Output the [x, y] coordinate of the center of the cell containing the given text.  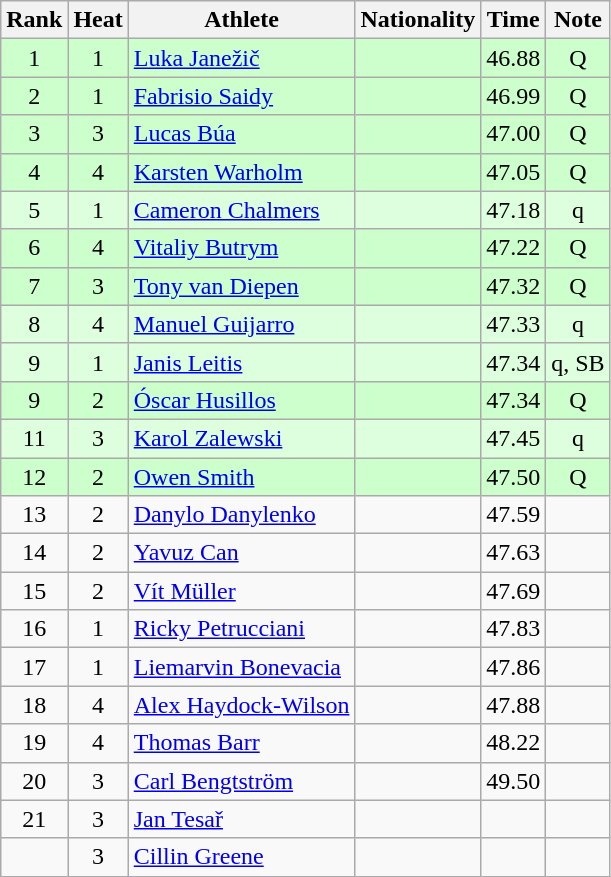
Vít Müller [242, 591]
47.45 [514, 438]
Thomas Barr [242, 743]
11 [34, 438]
47.88 [514, 705]
47.69 [514, 591]
Danylo Danylenko [242, 515]
49.50 [514, 781]
12 [34, 477]
Cillin Greene [242, 857]
Óscar Husillos [242, 400]
Heat [98, 20]
Manuel Guijarro [242, 324]
6 [34, 248]
13 [34, 515]
5 [34, 210]
Ricky Petrucciani [242, 629]
18 [34, 705]
16 [34, 629]
Rank [34, 20]
Athlete [242, 20]
47.32 [514, 286]
Lucas Búa [242, 134]
Liemarvin Bonevacia [242, 667]
20 [34, 781]
Tony van Diepen [242, 286]
47.22 [514, 248]
47.00 [514, 134]
47.86 [514, 667]
q, SB [578, 362]
Jan Tesař [242, 819]
14 [34, 553]
Fabrisio Saidy [242, 96]
47.05 [514, 172]
47.18 [514, 210]
46.99 [514, 96]
47.59 [514, 515]
17 [34, 667]
Note [578, 20]
Luka Janežič [242, 58]
Vitaliy Butrym [242, 248]
Owen Smith [242, 477]
15 [34, 591]
48.22 [514, 743]
Cameron Chalmers [242, 210]
Karsten Warholm [242, 172]
7 [34, 286]
47.33 [514, 324]
47.50 [514, 477]
21 [34, 819]
Janis Leitis [242, 362]
Alex Haydock-Wilson [242, 705]
19 [34, 743]
Karol Zalewski [242, 438]
47.63 [514, 553]
Yavuz Can [242, 553]
46.88 [514, 58]
Time [514, 20]
Nationality [418, 20]
8 [34, 324]
Carl Bengtström [242, 781]
47.83 [514, 629]
